Detect which cell encompasses the target text, then output its (X, Y) center coordinate. 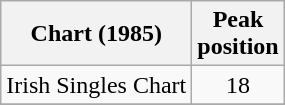
18 (238, 85)
Irish Singles Chart (96, 85)
Peakposition (238, 34)
Chart (1985) (96, 34)
